Capture the cell that displays the provided text and extract its [x, y] central coordinate. 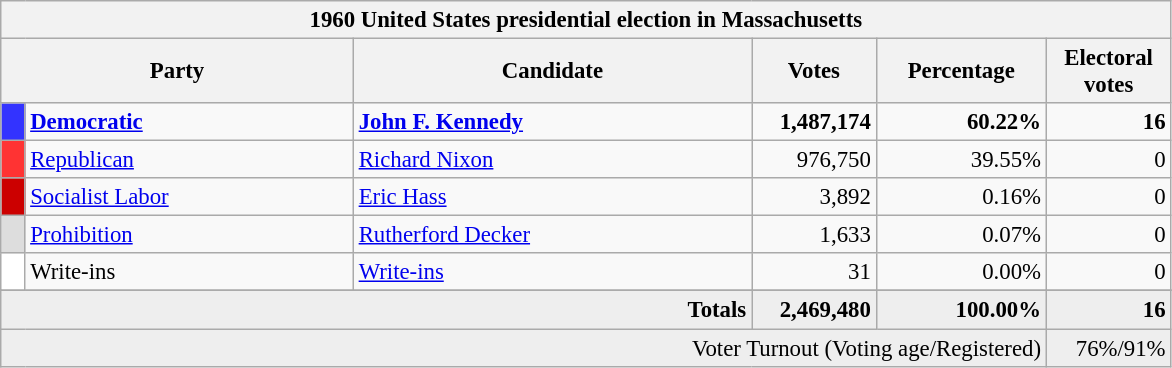
John F. Kennedy [552, 122]
3,892 [814, 197]
76%/91% [1108, 348]
2,469,480 [814, 310]
Prohibition [189, 235]
Eric Hass [552, 197]
31 [814, 273]
Totals [376, 310]
Electoral votes [1108, 72]
1960 United States presidential election in Massachusetts [586, 20]
Richard Nixon [552, 160]
39.55% [961, 160]
Voter Turnout (Voting age/Registered) [524, 348]
100.00% [961, 310]
Percentage [961, 72]
Candidate [552, 72]
Rutherford Decker [552, 235]
1,487,174 [814, 122]
0.16% [961, 197]
Republican [189, 160]
Votes [814, 72]
0.00% [961, 273]
Party [178, 72]
Socialist Labor [189, 197]
Democratic [189, 122]
1,633 [814, 235]
0.07% [961, 235]
976,750 [814, 160]
60.22% [961, 122]
